Locate the cell with the specified text and output its (X, Y) center coordinate. 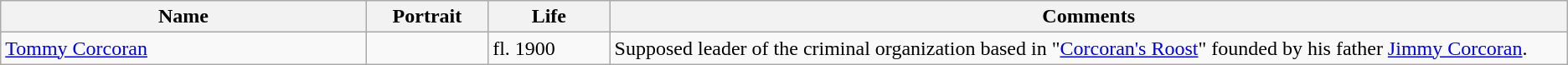
Name (183, 17)
Supposed leader of the criminal organization based in "Corcoran's Roost" founded by his father Jimmy Corcoran. (1089, 48)
Comments (1089, 17)
Tommy Corcoran (183, 48)
Portrait (427, 17)
fl. 1900 (549, 48)
Life (549, 17)
